For the text-containing cell, return its midpoint in [X, Y] coordinate format. 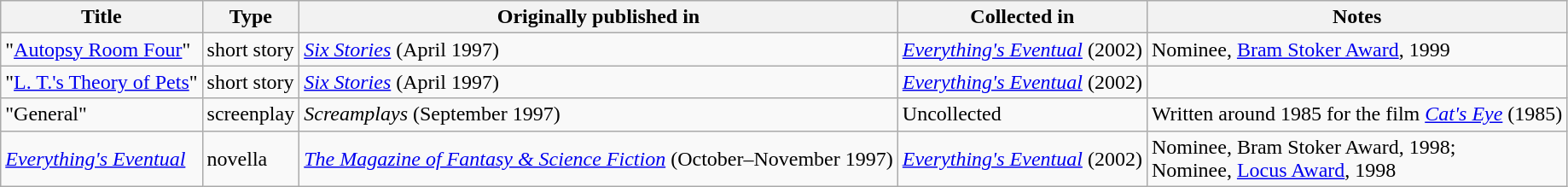
Everything's Eventual [102, 159]
Nominee, Bram Stoker Award, 1999 [1356, 50]
novella [251, 159]
Written around 1985 for the film Cat's Eye (1985) [1356, 114]
The Magazine of Fantasy & Science Fiction (October–November 1997) [599, 159]
Screamplays (September 1997) [599, 114]
Uncollected [1022, 114]
Nominee, Bram Stoker Award, 1998;Nominee, Locus Award, 1998 [1356, 159]
"L. T.'s Theory of Pets" [102, 82]
Collected in [1022, 17]
Originally published in [599, 17]
Notes [1356, 17]
"General" [102, 114]
"Autopsy Room Four" [102, 50]
screenplay [251, 114]
Type [251, 17]
Title [102, 17]
